From the cell containing the given text, extract its center point as [x, y] coordinate. 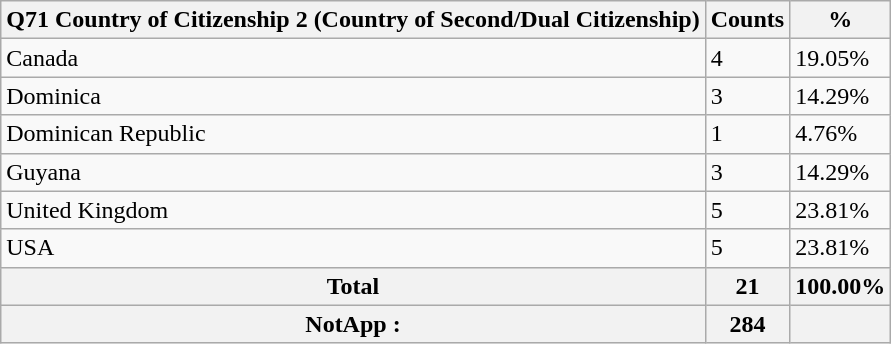
284 [747, 324]
Guyana [353, 172]
Q71 Country of Citizenship 2 (Country of Second/Dual Citizenship) [353, 20]
19.05% [840, 58]
100.00% [840, 286]
NotApp : [353, 324]
Counts [747, 20]
21 [747, 286]
4 [747, 58]
USA [353, 248]
Total [353, 286]
Canada [353, 58]
United Kingdom [353, 210]
Dominica [353, 96]
4.76% [840, 134]
1 [747, 134]
Dominican Republic [353, 134]
% [840, 20]
